Identify which cell holds the provided text, then report its (X, Y) central coordinate. 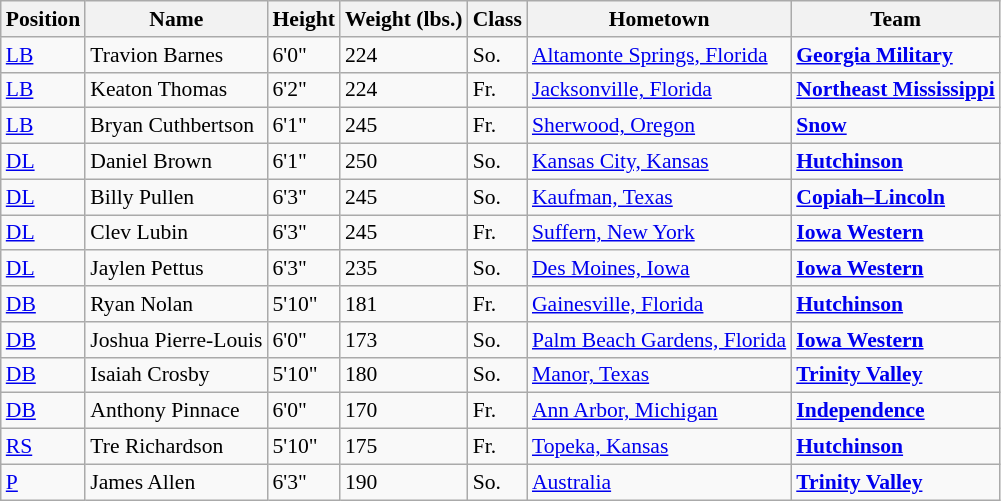
170 (404, 411)
Weight (lbs.) (404, 19)
Ryan Nolan (176, 304)
Name (176, 19)
Des Moines, Iowa (659, 269)
Independence (896, 411)
Suffern, New York (659, 233)
235 (404, 269)
Australia (659, 482)
Snow (896, 126)
Altamonte Springs, Florida (659, 55)
Kaufman, Texas (659, 197)
James Allen (176, 482)
RS (43, 447)
Jaylen Pettus (176, 269)
Tre Richardson (176, 447)
250 (404, 162)
Team (896, 19)
Copiah–Lincoln (896, 197)
Joshua Pierre-Louis (176, 340)
Sherwood, Oregon (659, 126)
Clev Lubin (176, 233)
Gainesville, Florida (659, 304)
181 (404, 304)
6'2" (303, 90)
Topeka, Kansas (659, 447)
Kansas City, Kansas (659, 162)
Bryan Cuthbertson (176, 126)
Travion Barnes (176, 55)
Billy Pullen (176, 197)
Jacksonville, Florida (659, 90)
180 (404, 375)
Palm Beach Gardens, Florida (659, 340)
Ann Arbor, Michigan (659, 411)
Class (498, 19)
Position (43, 19)
Daniel Brown (176, 162)
Georgia Military (896, 55)
Anthony Pinnace (176, 411)
Manor, Texas (659, 375)
175 (404, 447)
Northeast Mississippi (896, 90)
Keaton Thomas (176, 90)
190 (404, 482)
Height (303, 19)
Hometown (659, 19)
P (43, 482)
173 (404, 340)
Isaiah Crosby (176, 375)
